Locate the cell with the specified text and output its (X, Y) center coordinate. 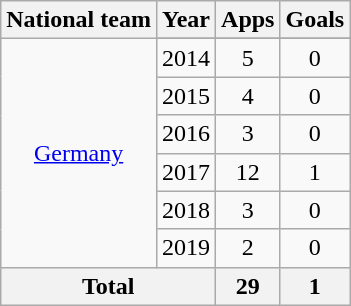
2016 (186, 134)
Apps (248, 20)
Total (108, 286)
Goals (315, 20)
29 (248, 286)
2018 (186, 210)
2014 (186, 58)
2015 (186, 96)
5 (248, 58)
Germany (79, 153)
Year (186, 20)
4 (248, 96)
2019 (186, 248)
National team (79, 20)
2 (248, 248)
12 (248, 172)
2017 (186, 172)
